Scan for the cell matching the given text and deliver its [x, y] coordinate at center. 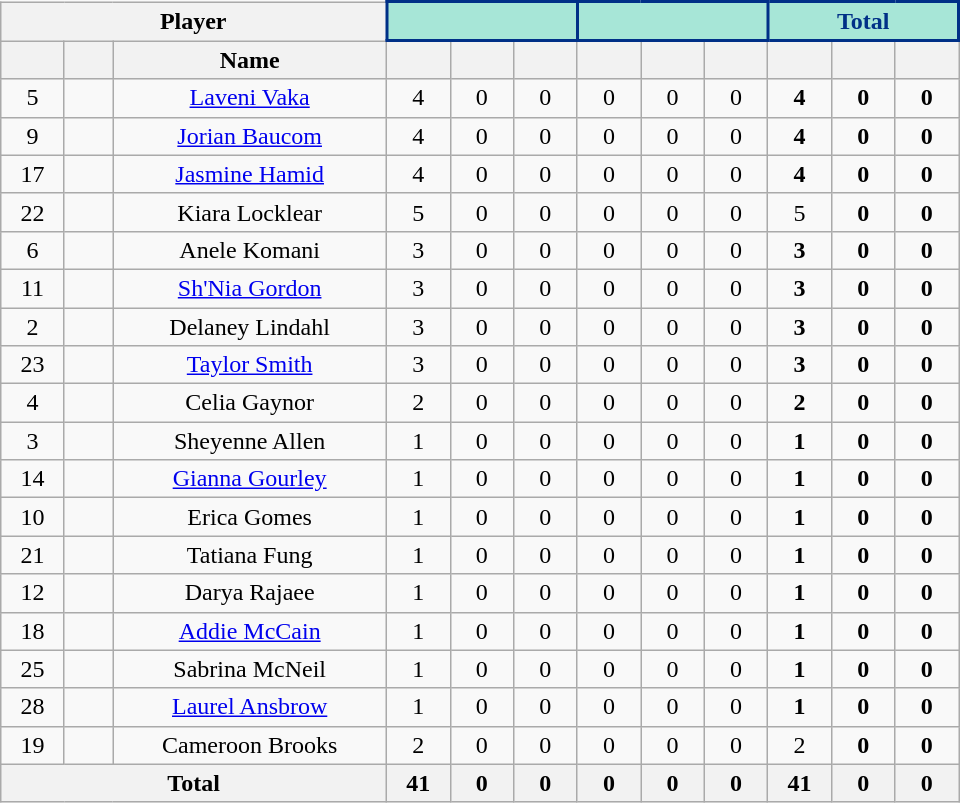
Addie McCain [250, 631]
Celia Gaynor [250, 403]
19 [33, 745]
Sheyenne Allen [250, 441]
Player [194, 22]
18 [33, 631]
Kiara Locklear [250, 212]
Cameroon Brooks [250, 745]
28 [33, 707]
22 [33, 212]
23 [33, 365]
11 [33, 288]
12 [33, 593]
Darya Rajaee [250, 593]
21 [33, 555]
Sh'Nia Gordon [250, 288]
Laurel Ansbrow [250, 707]
Tatiana Fung [250, 555]
Delaney Lindahl [250, 327]
9 [33, 136]
Anele Komani [250, 250]
Jorian Baucom [250, 136]
Taylor Smith [250, 365]
Erica Gomes [250, 517]
Name [250, 60]
Sabrina McNeil [250, 669]
Jasmine Hamid [250, 174]
Gianna Gourley [250, 479]
25 [33, 669]
14 [33, 479]
10 [33, 517]
6 [33, 250]
17 [33, 174]
Laveni Vaka [250, 98]
